Output the (x, y) coordinate of the center of the cell containing the given text.  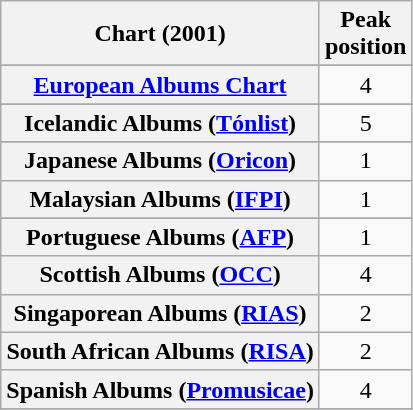
Japanese Albums (Oricon) (160, 161)
5 (365, 123)
Portuguese Albums (AFP) (160, 237)
Peakposition (365, 34)
Chart (2001) (160, 34)
Singaporean Albums (RIAS) (160, 313)
Scottish Albums (OCC) (160, 275)
South African Albums (RISA) (160, 351)
Spanish Albums (Promusicae) (160, 389)
European Albums Chart (160, 85)
Malaysian Albums (IFPI) (160, 199)
Icelandic Albums (Tónlist) (160, 123)
